Return [x, y] of the center of cell containing provided text 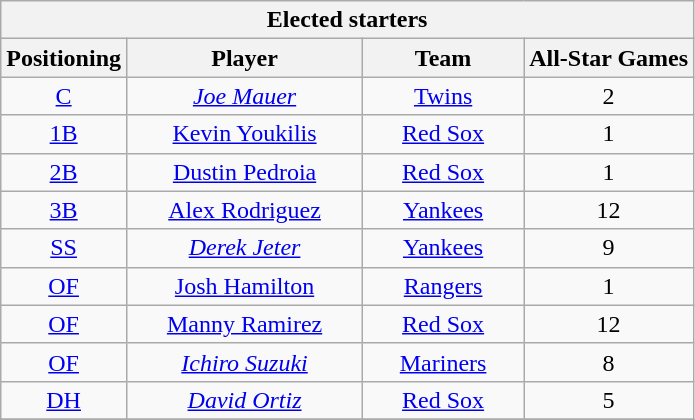
C [64, 96]
Twins [444, 96]
2B [64, 172]
Ichiro Suzuki [245, 362]
DH [64, 400]
Mariners [444, 362]
David Ortiz [245, 400]
Player [245, 58]
Joe Mauer [245, 96]
Dustin Pedroia [245, 172]
All-Star Games [609, 58]
2 [609, 96]
1B [64, 134]
3B [64, 210]
Rangers [444, 286]
8 [609, 362]
Elected starters [348, 20]
9 [609, 248]
Derek Jeter [245, 248]
5 [609, 400]
Kevin Youkilis [245, 134]
Josh Hamilton [245, 286]
SS [64, 248]
Alex Rodriguez [245, 210]
Team [444, 58]
Positioning [64, 58]
Manny Ramirez [245, 324]
